Return [X, Y] of the center of cell containing provided text 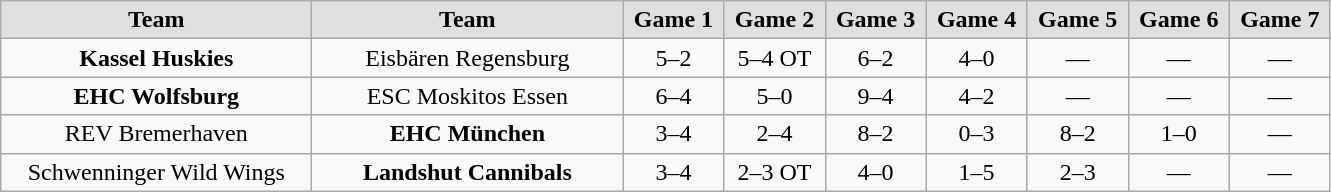
0–3 [976, 134]
9–4 [876, 96]
5–2 [674, 58]
Kassel Huskies [156, 58]
EHC Wolfsburg [156, 96]
6–2 [876, 58]
Game 1 [674, 20]
Game 7 [1280, 20]
Eisbären Regensburg [468, 58]
Game 3 [876, 20]
4–2 [976, 96]
2–3 [1078, 172]
REV Bremerhaven [156, 134]
5–4 OT [774, 58]
5–0 [774, 96]
ESC Moskitos Essen [468, 96]
2–3 OT [774, 172]
2–4 [774, 134]
6–4 [674, 96]
Game 6 [1178, 20]
1–5 [976, 172]
Game 4 [976, 20]
1–0 [1178, 134]
EHC München [468, 134]
Game 5 [1078, 20]
Schwenninger Wild Wings [156, 172]
Game 2 [774, 20]
Landshut Cannibals [468, 172]
